Pinpoint the cell where the given text exists, returning its [x, y] midpoint coordinate. 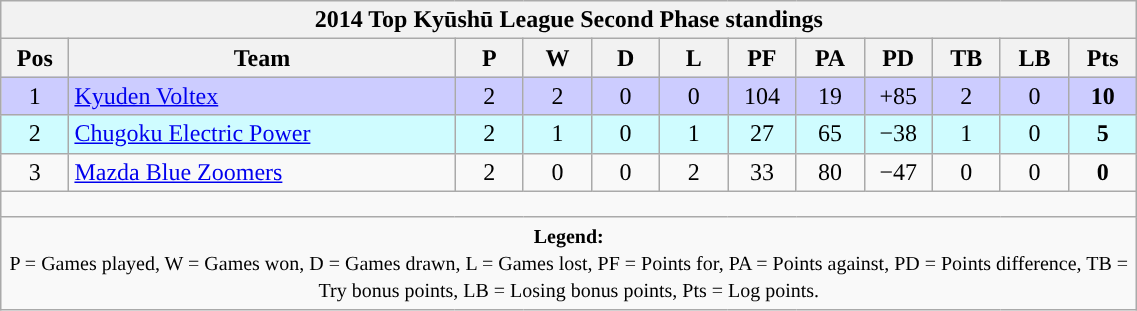
Team [262, 58]
27 [762, 134]
33 [762, 172]
LB [1034, 58]
D [625, 58]
19 [830, 96]
104 [762, 96]
Pos [35, 58]
3 [35, 172]
Chugoku Electric Power [262, 134]
+85 [898, 96]
Mazda Blue Zoomers [262, 172]
P [489, 58]
L [694, 58]
W [557, 58]
5 [1103, 134]
−47 [898, 172]
65 [830, 134]
Kyuden Voltex [262, 96]
80 [830, 172]
PD [898, 58]
10 [1103, 96]
PA [830, 58]
Pts [1103, 58]
TB [966, 58]
PF [762, 58]
2014 Top Kyūshū League Second Phase standings [569, 20]
−38 [898, 134]
